Provide the [x, y] coordinate of the cell's center where the given text is located.  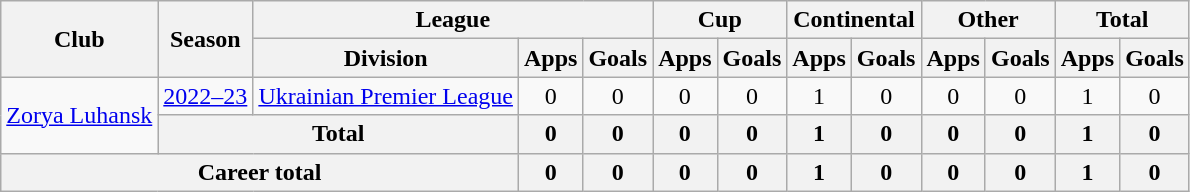
Zorya Luhansk [80, 115]
Season [206, 39]
Ukrainian Premier League [386, 96]
Division [386, 58]
Career total [260, 172]
League [453, 20]
Cup [720, 20]
Club [80, 39]
2022–23 [206, 96]
Other [988, 20]
Continental [854, 20]
